Return the [x, y] coordinate for the center point of the cell that contains the specified text.  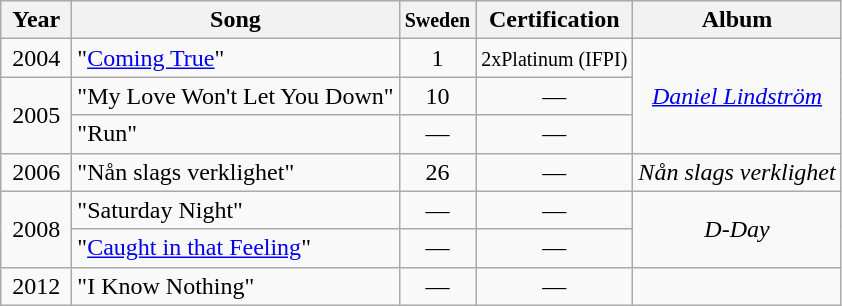
Daniel Lindström [737, 96]
Nån slags verklighet [737, 172]
"Run" [236, 134]
2012 [36, 286]
"I Know Nothing" [236, 286]
Song [236, 20]
Certification [554, 20]
"Caught in that Feeling" [236, 248]
Sweden [438, 20]
"Coming True" [236, 58]
2005 [36, 115]
2xPlatinum (IFPI) [554, 58]
Year [36, 20]
2004 [36, 58]
Album [737, 20]
"Saturday Night" [236, 210]
"My Love Won't Let You Down" [236, 96]
10 [438, 96]
26 [438, 172]
2008 [36, 229]
"Nån slags verklighet" [236, 172]
1 [438, 58]
2006 [36, 172]
D-Day [737, 229]
